Pinpoint the cell where the given text exists, returning its [x, y] midpoint coordinate. 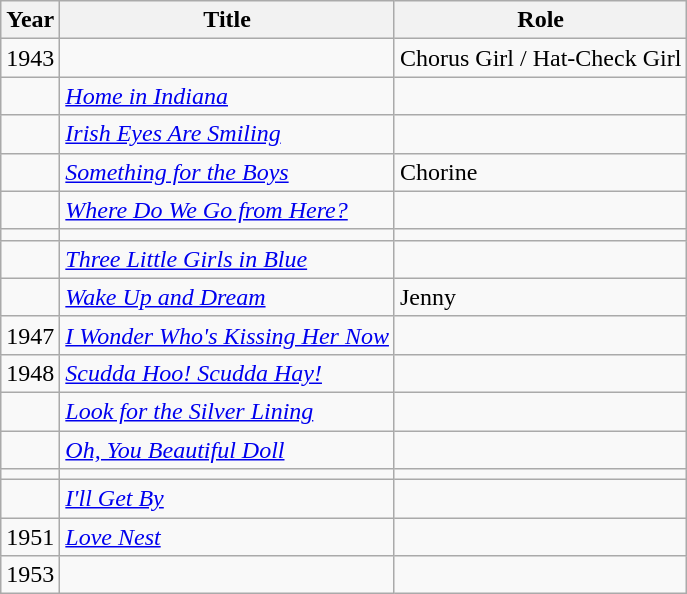
Home in Indiana [228, 96]
I'll Get By [228, 499]
Chorus Girl / Hat-Check Girl [540, 58]
Wake Up and Dream [228, 297]
1943 [30, 58]
Irish Eyes Are Smiling [228, 134]
Jenny [540, 297]
Title [228, 20]
Love Nest [228, 537]
Where Do We Go from Here? [228, 210]
Role [540, 20]
I Wonder Who's Kissing Her Now [228, 335]
1947 [30, 335]
1948 [30, 373]
Oh, You Beautiful Doll [228, 449]
1951 [30, 537]
Chorine [540, 172]
1953 [30, 575]
Something for the Boys [228, 172]
Three Little Girls in Blue [228, 259]
Look for the Silver Lining [228, 411]
Scudda Hoo! Scudda Hay! [228, 373]
Year [30, 20]
